Detect which cell encompasses the target text, then output its [X, Y] center coordinate. 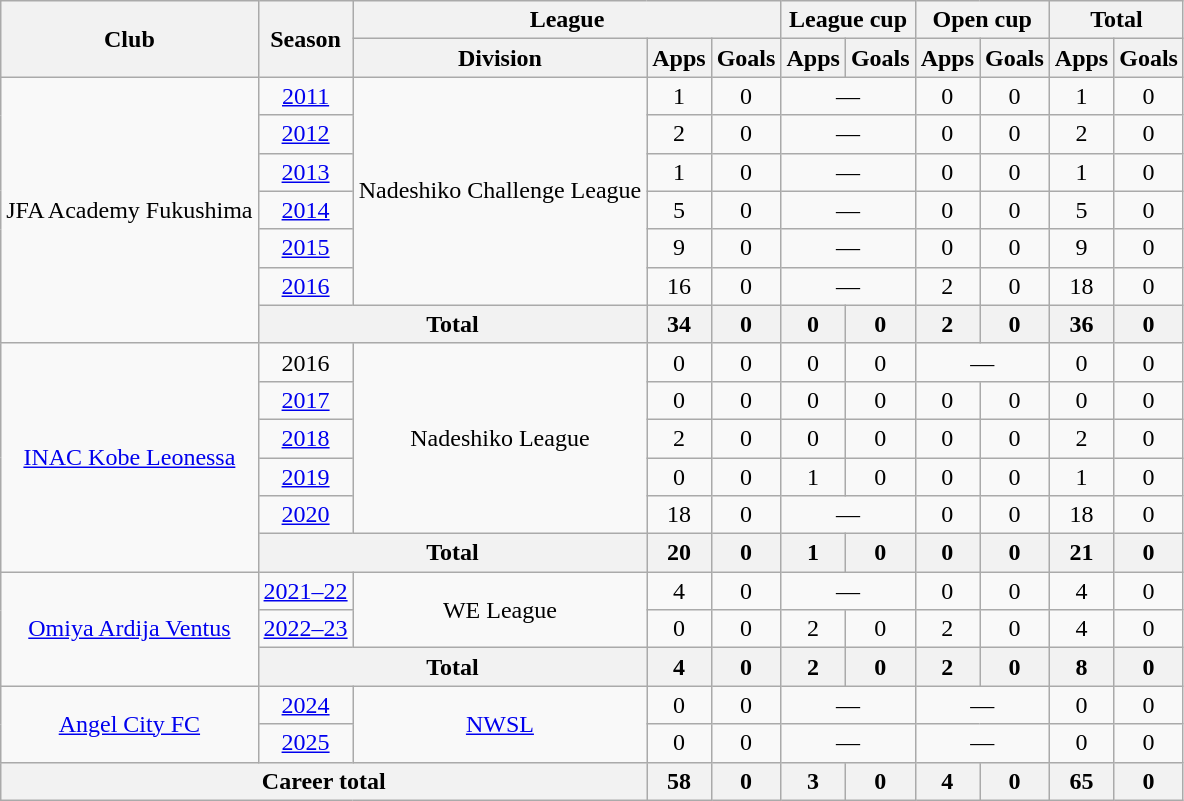
2012 [306, 134]
2020 [306, 515]
2024 [306, 705]
20 [679, 553]
2011 [306, 96]
65 [1081, 781]
Nadeshiko Challenge League [500, 191]
Nadeshiko League [500, 438]
8 [1081, 667]
NWSL [500, 724]
Angel City FC [130, 724]
2013 [306, 172]
2017 [306, 400]
2019 [306, 477]
WE League [500, 610]
JFA Academy Fukushima [130, 210]
Club [130, 39]
34 [679, 324]
2025 [306, 743]
2018 [306, 438]
Open cup [982, 20]
16 [679, 286]
3 [813, 781]
58 [679, 781]
2022–23 [306, 629]
Omiya Ardija Ventus [130, 629]
League cup [848, 20]
21 [1081, 553]
Division [500, 58]
2015 [306, 248]
Season [306, 39]
INAC Kobe Leonessa [130, 457]
2021–22 [306, 591]
League [567, 20]
2014 [306, 210]
Career total [324, 781]
36 [1081, 324]
